Detect which cell encompasses the target text, then output its [X, Y] center coordinate. 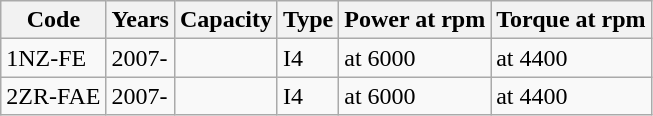
Years [140, 20]
Type [308, 20]
Torque at rpm [571, 20]
Capacity [226, 20]
2ZR-FAE [54, 96]
Power at rpm [415, 20]
1NZ-FE [54, 58]
Code [54, 20]
